Search for the cell housing the specified text and yield its [x, y] center coordinate. 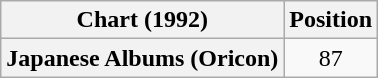
Chart (1992) [142, 20]
87 [331, 58]
Position [331, 20]
Japanese Albums (Oricon) [142, 58]
